Determine the (x, y) coordinate at the center of the cell enclosing the given text.  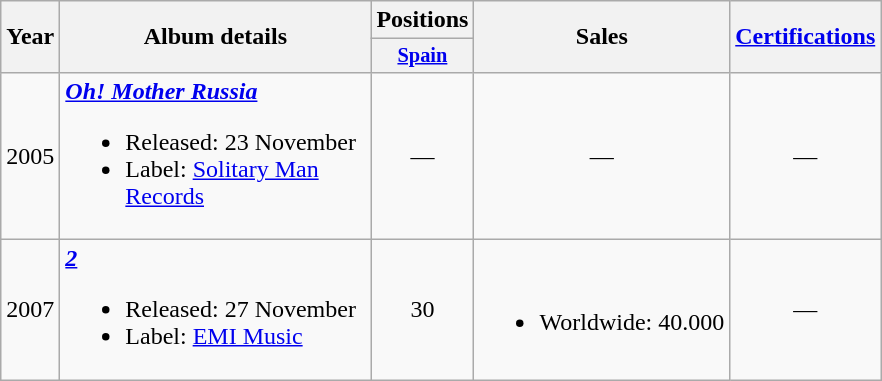
Album details (216, 37)
2Released: 27 NovemberLabel: EMI Music (216, 310)
Sales (602, 37)
30 (422, 310)
Positions (422, 20)
Spain (422, 56)
Certifications (806, 37)
Year (30, 37)
2007 (30, 310)
2005 (30, 156)
Oh! Mother RussiaReleased: 23 NovemberLabel: Solitary Man Records (216, 156)
Worldwide: 40.000 (602, 310)
